From the cell containing the given text, extract its center point as (X, Y) coordinate. 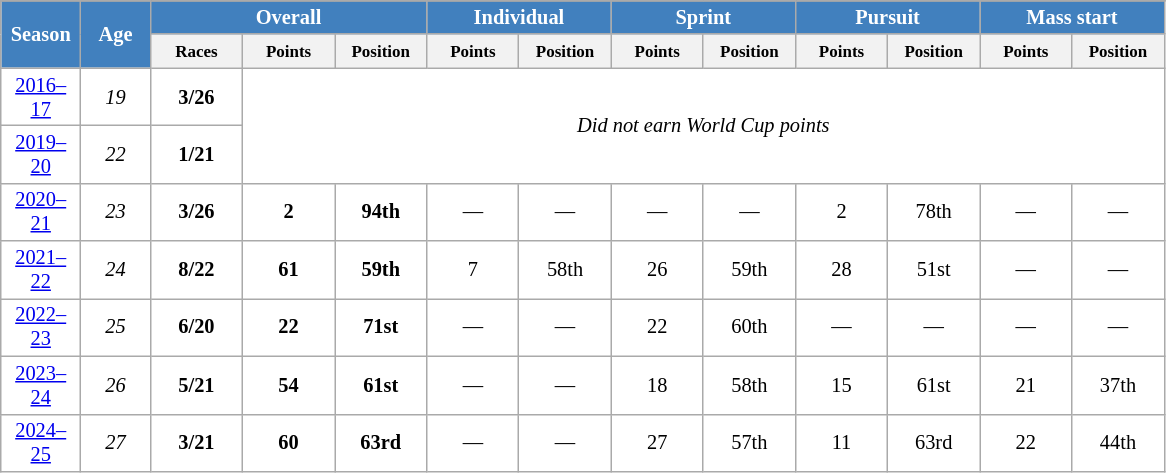
19 (116, 97)
28 (841, 270)
5/21 (196, 385)
60 (288, 443)
60th (749, 327)
23 (116, 212)
2021–22 (41, 270)
6/20 (196, 327)
2016–17 (41, 97)
61 (288, 270)
Age (116, 34)
Season (41, 34)
1/21 (196, 154)
Sprint (703, 17)
54 (288, 385)
2020–21 (41, 212)
2023–24 (41, 385)
Pursuit (887, 17)
94th (381, 212)
2022–23 (41, 327)
18 (657, 385)
11 (841, 443)
Mass start (1072, 17)
Overall (288, 17)
78th (934, 212)
15 (841, 385)
44th (1118, 443)
2019–20 (41, 154)
3/21 (196, 443)
21 (1026, 385)
Did not earn World Cup points (703, 126)
7 (473, 270)
51st (934, 270)
Individual (519, 17)
37th (1118, 385)
8/22 (196, 270)
25 (116, 327)
Races (196, 51)
71st (381, 327)
24 (116, 270)
57th (749, 443)
2024–25 (41, 443)
